Capture the cell that displays the provided text and extract its (x, y) central coordinate. 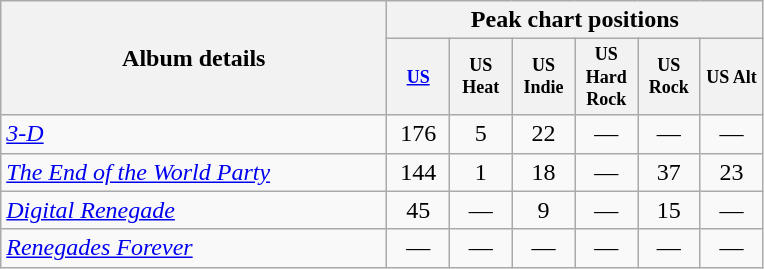
3-D (194, 134)
Peak chart positions (575, 20)
The End of the World Party (194, 172)
US Hard Rock (606, 77)
Digital Renegade (194, 210)
18 (544, 172)
9 (544, 210)
Album details (194, 58)
1 (480, 172)
176 (418, 134)
37 (670, 172)
15 (670, 210)
22 (544, 134)
Renegades Forever (194, 248)
US Indie (544, 77)
23 (732, 172)
US Heat (480, 77)
US Alt (732, 77)
5 (480, 134)
US Rock (670, 77)
144 (418, 172)
US (418, 77)
45 (418, 210)
